Detect which cell encompasses the target text, then output its [x, y] center coordinate. 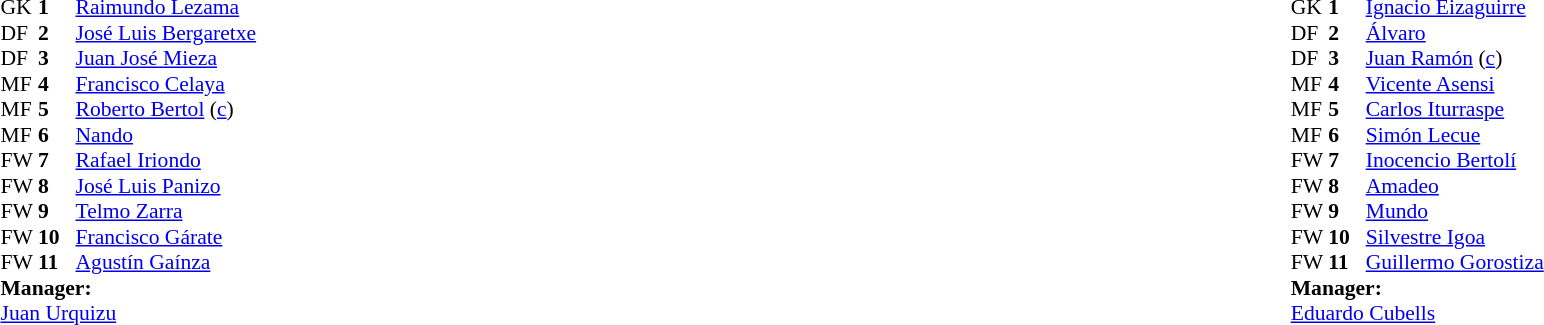
Silvestre Igoa [1455, 237]
Amadeo [1455, 186]
Mundo [1455, 211]
Simón Lecue [1455, 135]
Rafael Iriondo [166, 161]
Francisco Celaya [166, 84]
Roberto Bertol (c) [166, 109]
Juan José Mieza [166, 59]
Juan Ramón (c) [1455, 59]
Guillermo Gorostiza [1455, 263]
Carlos Iturraspe [1455, 109]
José Luis Bergaretxe [166, 33]
José Luis Panizo [166, 186]
Inocencio Bertolí [1455, 161]
Agustín Gaínza [166, 263]
Álvaro [1455, 33]
Francisco Gárate [166, 237]
Telmo Zarra [166, 211]
Nando [166, 135]
Vicente Asensi [1455, 84]
